Locate the cell with the specified text and output its (x, y) center coordinate. 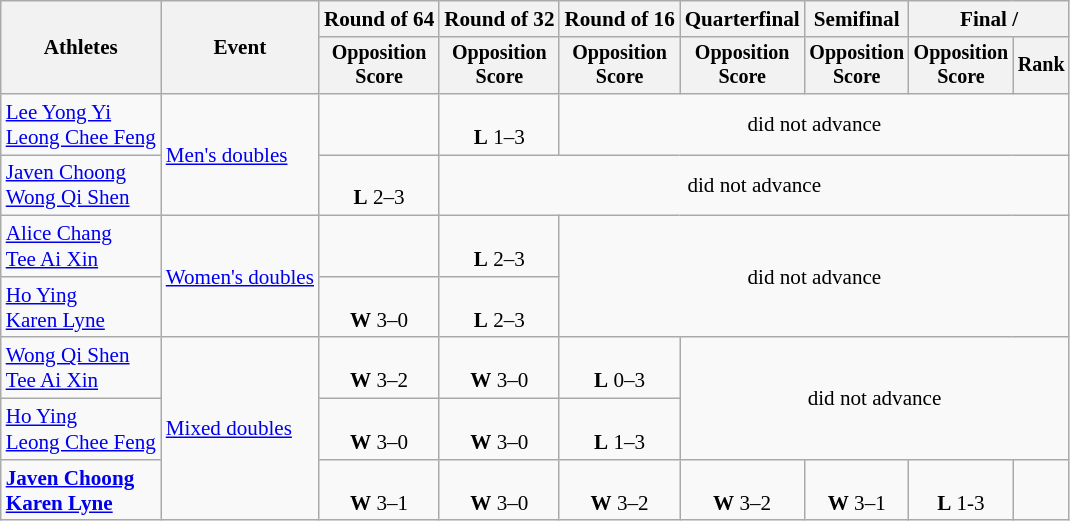
Mixed doubles (240, 430)
Men's doubles (240, 155)
Final / (989, 18)
Lee Yong YiLeong Chee Feng (81, 124)
L 1-3 (961, 490)
Quarterfinal (742, 18)
Wong Qi ShenTee Ai Xin (81, 368)
Semifinal (857, 18)
Ho YingLeong Chee Feng (81, 428)
Round of 32 (499, 18)
Women's doubles (240, 277)
L 0–3 (619, 368)
Alice ChangTee Ai Xin (81, 246)
Event (240, 48)
Javen ChoongKaren Lyne (81, 490)
Ho YingKaren Lyne (81, 308)
Javen ChoongWong Qi Shen (81, 186)
Rank (1041, 65)
Athletes (81, 48)
Round of 64 (379, 18)
Round of 16 (619, 18)
